Search for the cell housing the specified text and yield its [X, Y] center coordinate. 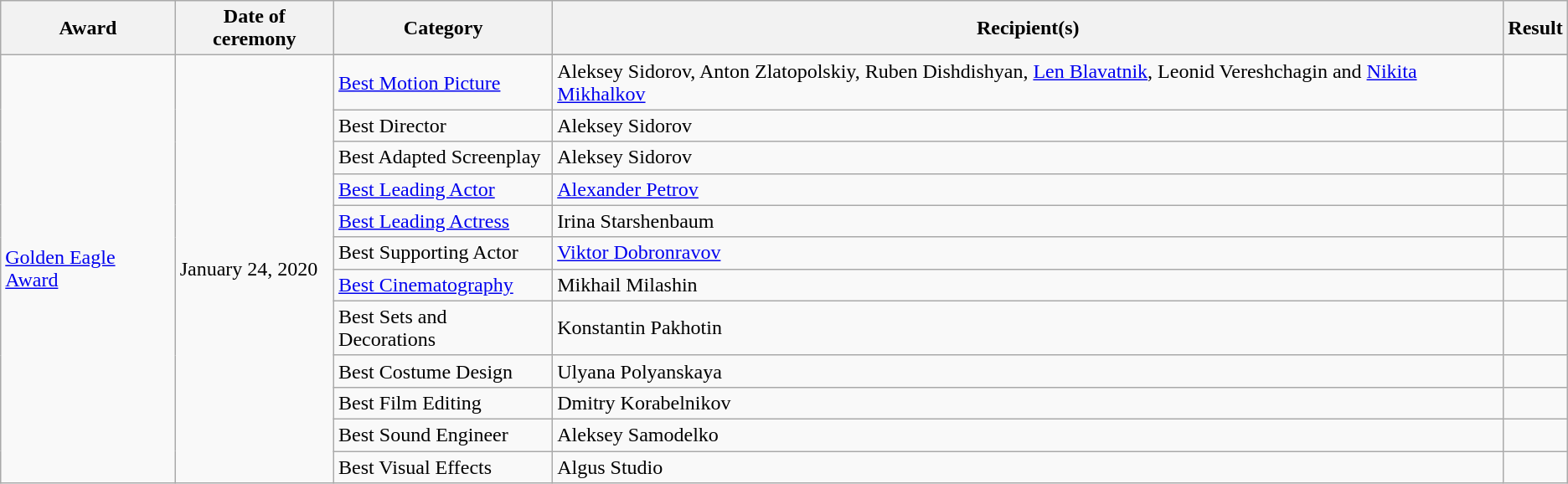
Irina Starshenbaum [1029, 221]
Alexander Petrov [1029, 189]
Mikhail Milashin [1029, 285]
Aleksey Sidorov, Anton Zlatopolskiy, Ruben Dishdishyan, Len Blavatnik, Leonid Vereshchagin and Nikita Mikhalkov [1029, 82]
Best Costume Design [444, 371]
Best Adapted Screenplay [444, 157]
Best Leading Actor [444, 189]
Best Motion Picture [444, 82]
Aleksey Samodelko [1029, 435]
Result [1535, 28]
Best Supporting Actor [444, 253]
Best Sound Engineer [444, 435]
Best Film Editing [444, 403]
Award [88, 28]
Best Director [444, 126]
Best Cinematography [444, 285]
Konstantin Pakhotin [1029, 328]
Best Leading Actress [444, 221]
Viktor Dobronravov [1029, 253]
Golden Eagle Award [88, 270]
Date of ceremony [255, 28]
Recipient(s) [1029, 28]
Best Sets and Decorations [444, 328]
Category [444, 28]
January 24, 2020 [255, 270]
Algus Studio [1029, 466]
Best Visual Effects [444, 466]
Dmitry Korabelnikov [1029, 403]
Ulyana Polyanskaya [1029, 371]
